Output the [x, y] coordinate of the center of the cell containing the given text.  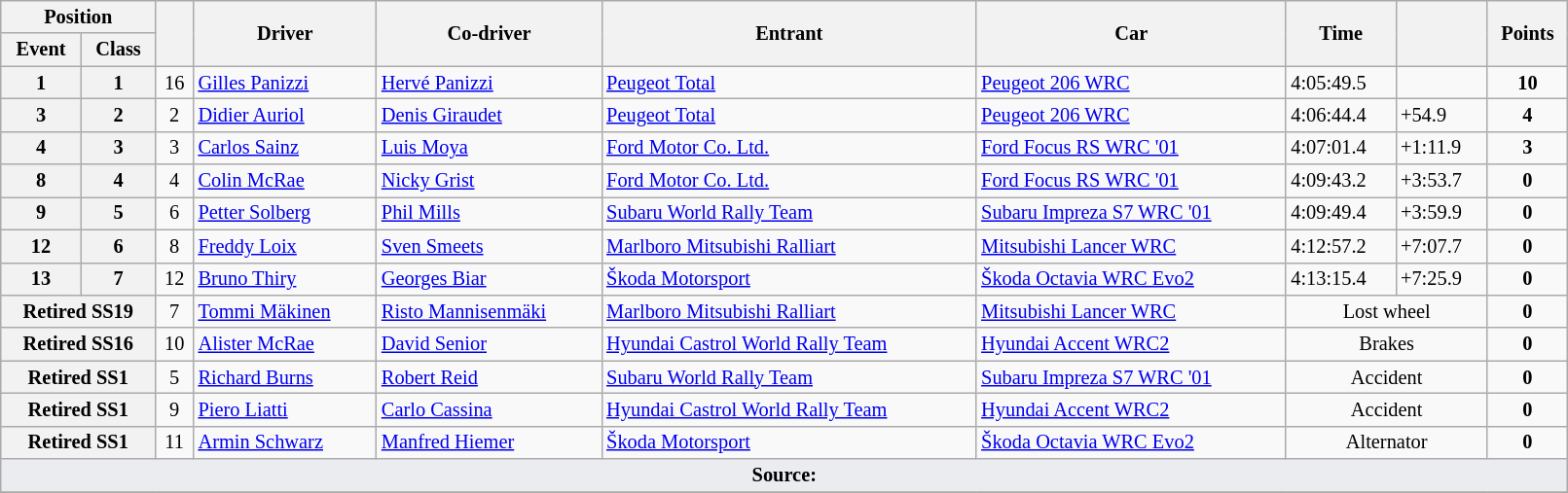
4:09:49.4 [1341, 213]
4:12:57.2 [1341, 246]
Retired SS19 [78, 311]
Robert Reid [489, 377]
Tommi Mäkinen [285, 311]
Alister McRae [285, 344]
Alternator [1386, 442]
Armin Schwarz [285, 442]
Carlo Cassina [489, 409]
Lost wheel [1386, 311]
Time [1341, 33]
Phil Mills [489, 213]
Petter Solberg [285, 213]
+7:07.7 [1441, 246]
Driver [285, 33]
16 [175, 83]
+3:53.7 [1441, 181]
4:09:43.2 [1341, 181]
Sven Smeets [489, 246]
Piero Liatti [285, 409]
Position [78, 17]
Co-driver [489, 33]
4:07:01.4 [1341, 148]
Brakes [1386, 344]
Nicky Grist [489, 181]
Colin McRae [285, 181]
+1:11.9 [1441, 148]
Source: [784, 475]
+54.9 [1441, 115]
Luis Moya [489, 148]
Class [118, 50]
Richard Burns [285, 377]
Retired SS16 [78, 344]
Car [1131, 33]
13 [41, 279]
4:05:49.5 [1341, 83]
Freddy Loix [285, 246]
+3:59.9 [1441, 213]
Manfred Hiemer [489, 442]
Hervé Panizzi [489, 83]
Event [41, 50]
Entrant [788, 33]
Risto Mannisenmäki [489, 311]
11 [175, 442]
4:13:15.4 [1341, 279]
Carlos Sainz [285, 148]
4:06:44.4 [1341, 115]
Points [1528, 33]
Gilles Panizzi [285, 83]
David Senior [489, 344]
+7:25.9 [1441, 279]
Georges Biar [489, 279]
Denis Giraudet [489, 115]
Didier Auriol [285, 115]
Bruno Thiry [285, 279]
